Determine the (x, y) coordinate at the center of the cell enclosing the given text.  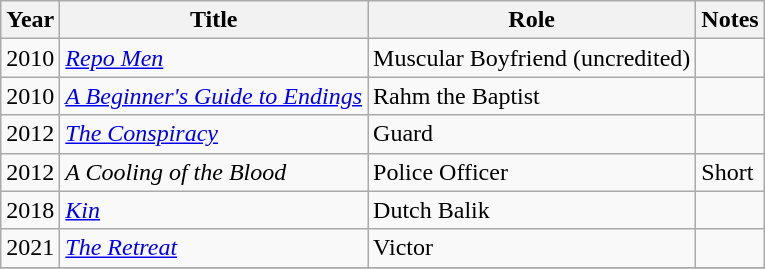
Muscular Boyfriend (uncredited) (532, 58)
Notes (730, 20)
The Retreat (214, 248)
Short (730, 172)
Guard (532, 134)
2021 (30, 248)
A Cooling of the Blood (214, 172)
The Conspiracy (214, 134)
Dutch Balik (532, 210)
Rahm the Baptist (532, 96)
Title (214, 20)
Role (532, 20)
Victor (532, 248)
A Beginner's Guide to Endings (214, 96)
2018 (30, 210)
Police Officer (532, 172)
Year (30, 20)
Repo Men (214, 58)
Kin (214, 210)
